Determine the (X, Y) coordinate at the center of the cell enclosing the given text.  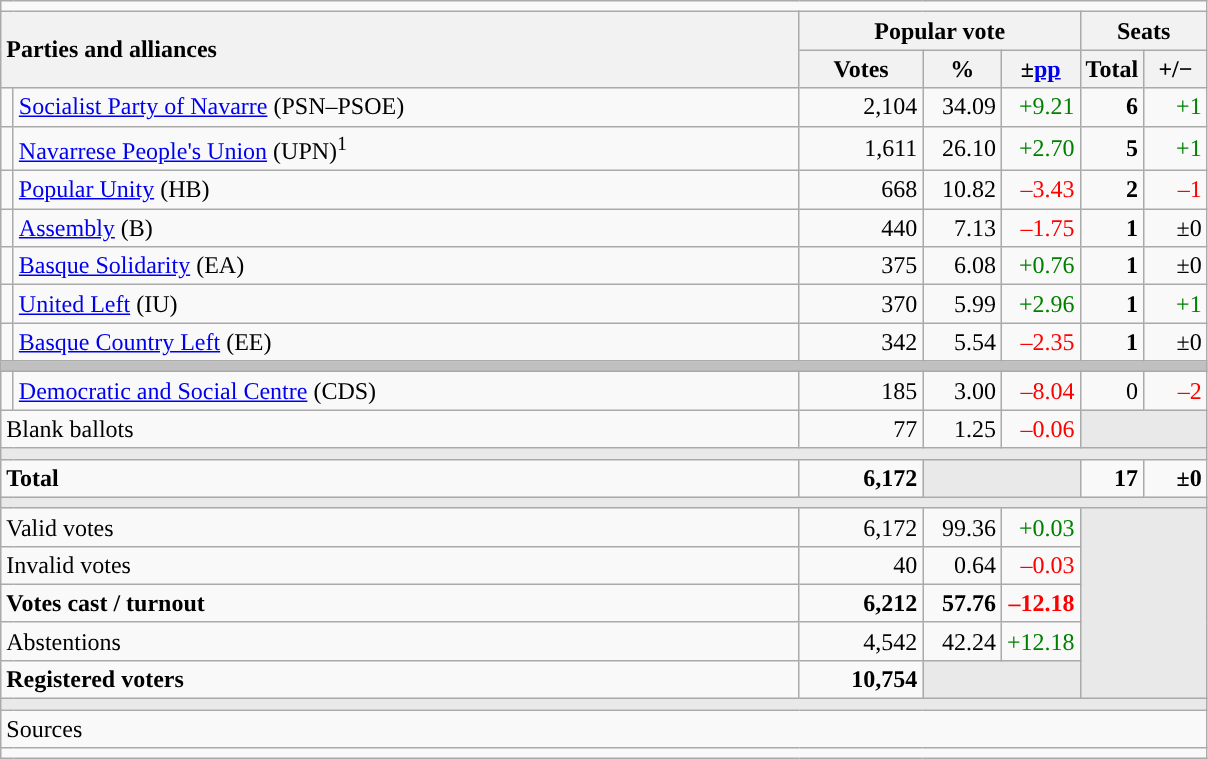
57.76 (962, 603)
Invalid votes (400, 565)
26.10 (962, 148)
Abstentions (400, 641)
370 (861, 304)
2,104 (861, 107)
0.64 (962, 565)
United Left (IU) (406, 304)
1,611 (861, 148)
7.13 (962, 228)
±pp (1040, 69)
2 (1112, 190)
5.54 (962, 342)
Basque Country Left (EE) (406, 342)
17 (1112, 478)
6.08 (962, 266)
+2.70 (1040, 148)
668 (861, 190)
342 (861, 342)
10.82 (962, 190)
Blank ballots (400, 429)
Registered voters (400, 679)
Socialist Party of Navarre (PSN–PSOE) (406, 107)
% (962, 69)
–2.35 (1040, 342)
77 (861, 429)
375 (861, 266)
–1 (1176, 190)
+12.18 (1040, 641)
Seats (1144, 31)
5 (1112, 148)
Parties and alliances (400, 50)
+0.76 (1040, 266)
Votes (861, 69)
Votes cast / turnout (400, 603)
–3.43 (1040, 190)
3.00 (962, 391)
Popular Unity (HB) (406, 190)
–8.04 (1040, 391)
+0.03 (1040, 527)
+/− (1176, 69)
+9.21 (1040, 107)
10,754 (861, 679)
0 (1112, 391)
1.25 (962, 429)
–1.75 (1040, 228)
Popular vote (940, 31)
185 (861, 391)
40 (861, 565)
–2 (1176, 391)
5.99 (962, 304)
Assembly (B) (406, 228)
6 (1112, 107)
42.24 (962, 641)
–12.18 (1040, 603)
4,542 (861, 641)
Democratic and Social Centre (CDS) (406, 391)
Valid votes (400, 527)
–0.06 (1040, 429)
34.09 (962, 107)
6,212 (861, 603)
Sources (604, 729)
Basque Solidarity (EA) (406, 266)
–0.03 (1040, 565)
Navarrese People's Union (UPN)1 (406, 148)
440 (861, 228)
+2.96 (1040, 304)
99.36 (962, 527)
